Scan for the cell matching the given text and deliver its (X, Y) coordinate at center. 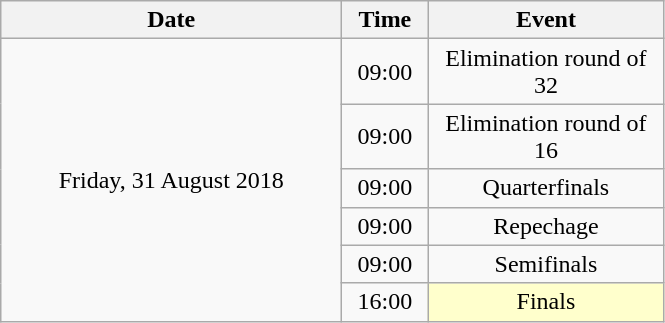
Event (546, 20)
Elimination round of 32 (546, 72)
Repechage (546, 226)
Elimination round of 16 (546, 136)
Time (385, 20)
Quarterfinals (546, 188)
Friday, 31 August 2018 (172, 180)
Semifinals (546, 264)
16:00 (385, 302)
Finals (546, 302)
Date (172, 20)
